Return the [x, y] coordinate for the center point of the cell that contains the specified text.  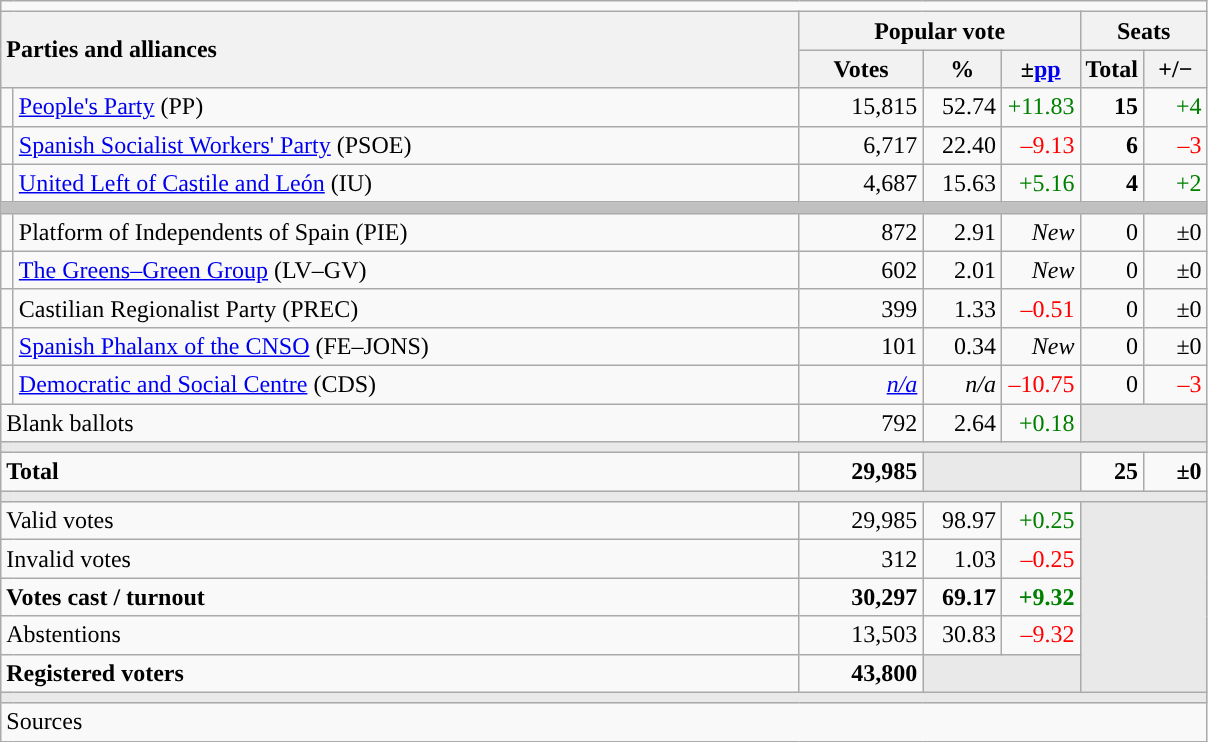
Popular vote [940, 31]
52.74 [962, 107]
–0.51 [1040, 308]
+2 [1176, 183]
–9.13 [1040, 145]
Votes cast / turnout [400, 597]
69.17 [962, 597]
2.91 [962, 232]
602 [861, 270]
Platform of Independents of Spain (PIE) [406, 232]
±pp [1040, 69]
399 [861, 308]
13,503 [861, 635]
Spanish Phalanx of the CNSO (FE–JONS) [406, 346]
0.34 [962, 346]
30.83 [962, 635]
1.03 [962, 559]
Registered voters [400, 673]
15 [1112, 107]
15.63 [962, 183]
Blank ballots [400, 423]
+4 [1176, 107]
+0.18 [1040, 423]
4,687 [861, 183]
6,717 [861, 145]
% [962, 69]
2.64 [962, 423]
+/− [1176, 69]
Votes [861, 69]
–10.75 [1040, 384]
United Left of Castile and León (IU) [406, 183]
43,800 [861, 673]
312 [861, 559]
Abstentions [400, 635]
792 [861, 423]
+9.32 [1040, 597]
2.01 [962, 270]
4 [1112, 183]
25 [1112, 472]
+11.83 [1040, 107]
22.40 [962, 145]
+5.16 [1040, 183]
15,815 [861, 107]
+0.25 [1040, 521]
872 [861, 232]
–0.25 [1040, 559]
The Greens–Green Group (LV–GV) [406, 270]
Spanish Socialist Workers' Party (PSOE) [406, 145]
1.33 [962, 308]
People's Party (PP) [406, 107]
Democratic and Social Centre (CDS) [406, 384]
98.97 [962, 521]
–9.32 [1040, 635]
Castilian Regionalist Party (PREC) [406, 308]
Valid votes [400, 521]
Sources [604, 722]
6 [1112, 145]
101 [861, 346]
30,297 [861, 597]
Invalid votes [400, 559]
Seats [1144, 31]
Parties and alliances [400, 50]
